Extract the [X, Y] coordinate from the center of the cell holding the provided text.  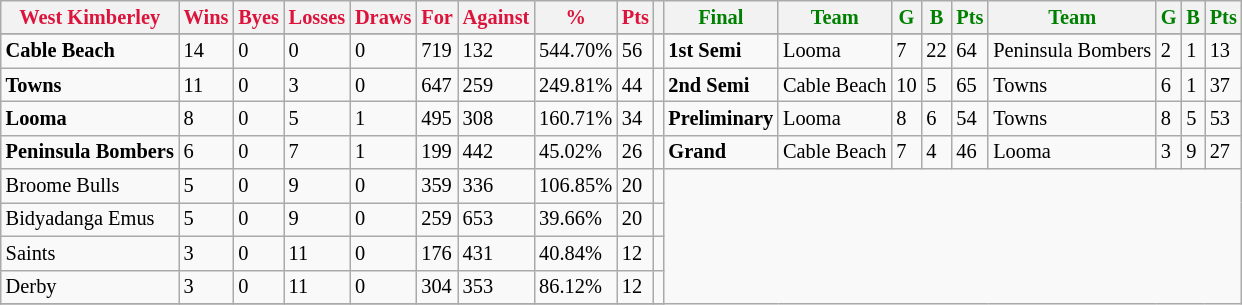
Grand [720, 152]
719 [436, 51]
308 [496, 118]
199 [436, 152]
Derby [90, 287]
Final [720, 17]
45.02% [576, 152]
Wins [206, 17]
Preliminary [720, 118]
For [436, 17]
West Kimberley [90, 17]
40.84% [576, 253]
64 [970, 51]
86.12% [576, 287]
56 [636, 51]
495 [436, 118]
353 [496, 287]
653 [496, 219]
442 [496, 152]
249.81% [576, 85]
Byes [258, 17]
Saints [90, 253]
336 [496, 186]
27 [1224, 152]
10 [906, 85]
2 [1169, 51]
53 [1224, 118]
647 [436, 85]
2nd Semi [720, 85]
% [576, 17]
54 [970, 118]
Losses [317, 17]
Broome Bulls [90, 186]
1st Semi [720, 51]
132 [496, 51]
65 [970, 85]
106.85% [576, 186]
14 [206, 51]
Bidyadanga Emus [90, 219]
544.70% [576, 51]
4 [936, 152]
304 [436, 287]
359 [436, 186]
34 [636, 118]
39.66% [576, 219]
13 [1224, 51]
176 [436, 253]
37 [1224, 85]
26 [636, 152]
46 [970, 152]
160.71% [576, 118]
22 [936, 51]
Against [496, 17]
44 [636, 85]
Draws [383, 17]
431 [496, 253]
